Determine the (X, Y) coordinate at the center of the cell enclosing the given text.  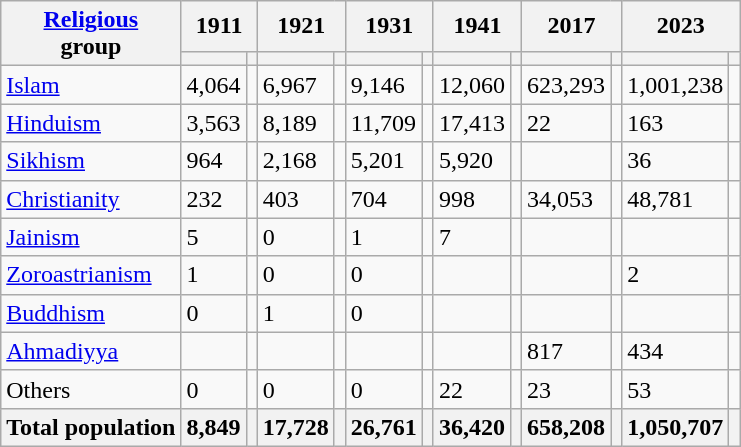
6,967 (296, 85)
434 (676, 351)
Hinduism (91, 123)
2,168 (296, 161)
Sikhism (91, 161)
964 (214, 161)
5 (214, 237)
23 (566, 389)
2023 (681, 26)
48,781 (676, 199)
17,728 (296, 427)
1911 (219, 26)
9,146 (384, 85)
1941 (477, 26)
5,920 (472, 161)
Christianity (91, 199)
Jainism (91, 237)
Ahmadiyya (91, 351)
11,709 (384, 123)
5,201 (384, 161)
34,053 (566, 199)
1,001,238 (676, 85)
Buddhism (91, 313)
1,050,707 (676, 427)
53 (676, 389)
8,189 (296, 123)
Total population (91, 427)
26,761 (384, 427)
704 (384, 199)
1921 (301, 26)
163 (676, 123)
Islam (91, 85)
2 (676, 275)
998 (472, 199)
17,413 (472, 123)
Zoroastrianism (91, 275)
Religiousgroup (91, 34)
232 (214, 199)
817 (566, 351)
7 (472, 237)
1931 (389, 26)
3,563 (214, 123)
Others (91, 389)
8,849 (214, 427)
4,064 (214, 85)
36,420 (472, 427)
403 (296, 199)
36 (676, 161)
12,060 (472, 85)
623,293 (566, 85)
658,208 (566, 427)
2017 (572, 26)
